Identify which cell holds the provided text, then report its (x, y) central coordinate. 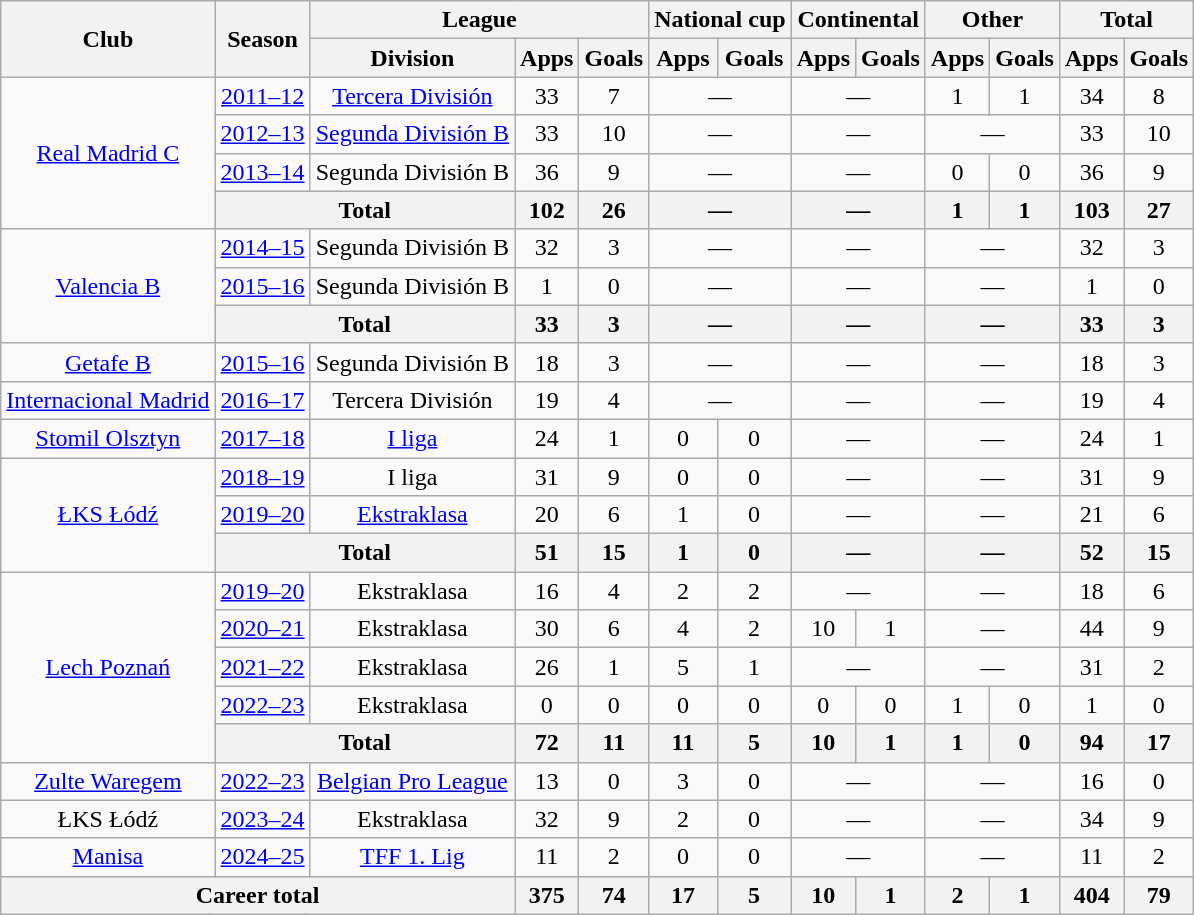
102 (547, 210)
404 (1091, 895)
2011–12 (262, 96)
League (480, 20)
44 (1091, 629)
Lech Poznań (108, 667)
Manisa (108, 857)
72 (547, 743)
21 (1091, 515)
Internacional Madrid (108, 400)
20 (547, 515)
13 (547, 781)
103 (1091, 210)
Stomil Olsztyn (108, 438)
Belgian Pro League (412, 781)
Zulte Waregem (108, 781)
2021–22 (262, 667)
TFF 1. Lig (412, 857)
Club (108, 39)
94 (1091, 743)
2024–25 (262, 857)
2023–24 (262, 819)
51 (547, 553)
2016–17 (262, 400)
8 (1159, 96)
Career total (258, 895)
National cup (720, 20)
Real Madrid C (108, 153)
Division (412, 58)
27 (1159, 210)
Other (992, 20)
79 (1159, 895)
2014–15 (262, 248)
2013–14 (262, 172)
Getafe B (108, 362)
7 (614, 96)
52 (1091, 553)
2017–18 (262, 438)
30 (547, 629)
2018–19 (262, 477)
2012–13 (262, 134)
Valencia B (108, 286)
375 (547, 895)
Season (262, 39)
Continental (858, 20)
2020–21 (262, 629)
74 (614, 895)
